Provide the [x, y] coordinate of the cell's center where the given text is located.  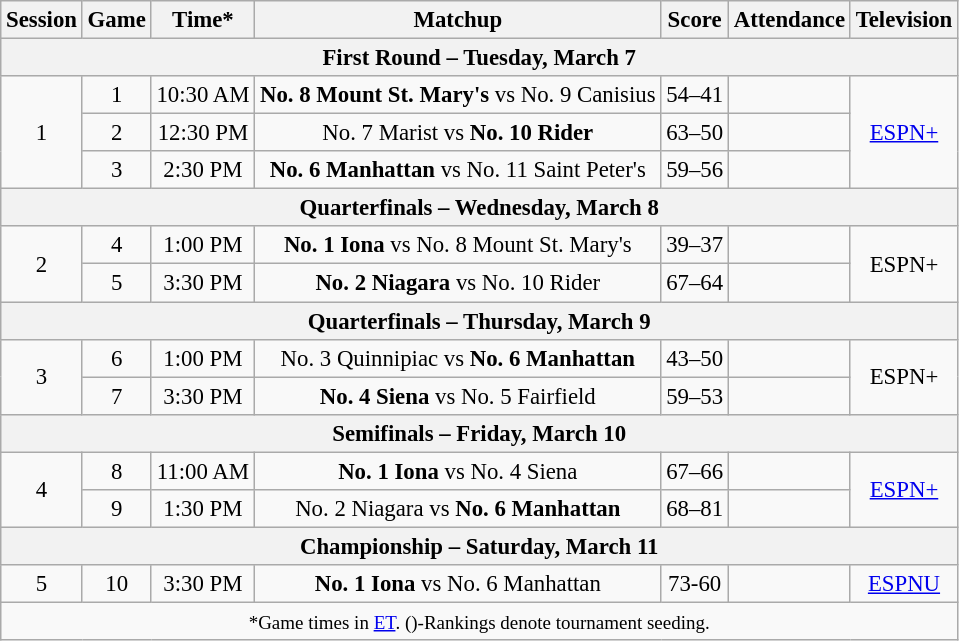
10:30 AM [203, 95]
No. 2 Niagara vs No. 10 Rider [458, 283]
67–66 [695, 471]
Semifinals – Friday, March 10 [480, 433]
No. 1 Iona vs No. 6 Manhattan [458, 584]
59–56 [695, 170]
Television [904, 20]
54–41 [695, 95]
Session [42, 20]
Matchup [458, 20]
*Game times in ET. ()-Rankings denote tournament seeding. [480, 621]
67–64 [695, 283]
Time* [203, 20]
11:00 AM [203, 471]
59–53 [695, 396]
No. 1 Iona vs No. 8 Mount St. Mary's [458, 245]
No. 4 Siena vs No. 5 Fairfield [458, 396]
No. 8 Mount St. Mary's vs No. 9 Canisius [458, 95]
Game [116, 20]
Attendance [789, 20]
68–81 [695, 509]
6 [116, 358]
No. 2 Niagara vs No. 6 Manhattan [458, 509]
12:30 PM [203, 133]
73-60 [695, 584]
10 [116, 584]
9 [116, 509]
No. 6 Manhattan vs No. 11 Saint Peter's [458, 170]
ESPNU [904, 584]
Score [695, 20]
63–50 [695, 133]
43–50 [695, 358]
No. 1 Iona vs No. 4 Siena [458, 471]
First Round – Tuesday, March 7 [480, 58]
No. 3 Quinnipiac vs No. 6 Manhattan [458, 358]
8 [116, 471]
Quarterfinals – Thursday, March 9 [480, 321]
1:30 PM [203, 509]
2:30 PM [203, 170]
7 [116, 396]
Quarterfinals – Wednesday, March 8 [480, 208]
Championship – Saturday, March 11 [480, 546]
39–37 [695, 245]
No. 7 Marist vs No. 10 Rider [458, 133]
